Return the [X, Y] coordinate for the center point of the cell that contains the specified text.  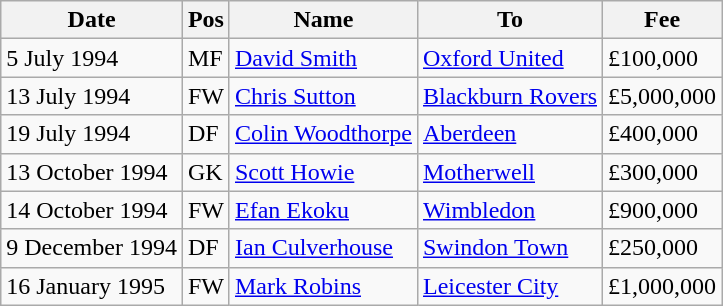
Colin Woodthorpe [323, 134]
14 October 1994 [92, 210]
£100,000 [662, 58]
Fee [662, 20]
£400,000 [662, 134]
Motherwell [510, 172]
GK [206, 172]
Blackburn Rovers [510, 96]
Date [92, 20]
£900,000 [662, 210]
16 January 1995 [92, 286]
Leicester City [510, 286]
Chris Sutton [323, 96]
£300,000 [662, 172]
Mark Robins [323, 286]
£250,000 [662, 248]
MF [206, 58]
Swindon Town [510, 248]
13 July 1994 [92, 96]
Wimbledon [510, 210]
Scott Howie [323, 172]
Pos [206, 20]
David Smith [323, 58]
5 July 1994 [92, 58]
Name [323, 20]
To [510, 20]
13 October 1994 [92, 172]
9 December 1994 [92, 248]
Ian Culverhouse [323, 248]
Oxford United [510, 58]
£1,000,000 [662, 286]
Aberdeen [510, 134]
19 July 1994 [92, 134]
Efan Ekoku [323, 210]
£5,000,000 [662, 96]
